Detect which cell encompasses the target text, then output its [X, Y] center coordinate. 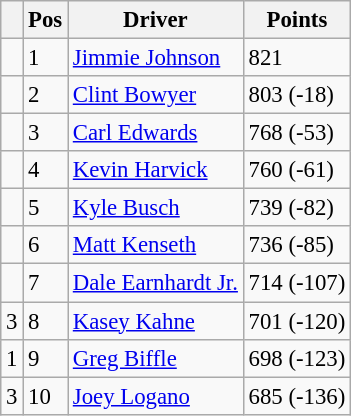
Kasey Kahne [156, 321]
Driver [156, 20]
736 (-85) [296, 245]
10 [46, 396]
803 (-18) [296, 95]
7 [46, 283]
Greg Biffle [156, 358]
Points [296, 20]
685 (-136) [296, 396]
701 (-120) [296, 321]
Kevin Harvick [156, 170]
698 (-123) [296, 358]
9 [46, 358]
768 (-53) [296, 133]
739 (-82) [296, 208]
8 [46, 321]
760 (-61) [296, 170]
Dale Earnhardt Jr. [156, 283]
Clint Bowyer [156, 95]
714 (-107) [296, 283]
Pos [46, 20]
Kyle Busch [156, 208]
5 [46, 208]
Matt Kenseth [156, 245]
6 [46, 245]
Carl Edwards [156, 133]
2 [46, 95]
Joey Logano [156, 396]
821 [296, 58]
4 [46, 170]
Jimmie Johnson [156, 58]
